Scan for the cell matching the given text and deliver its [x, y] coordinate at center. 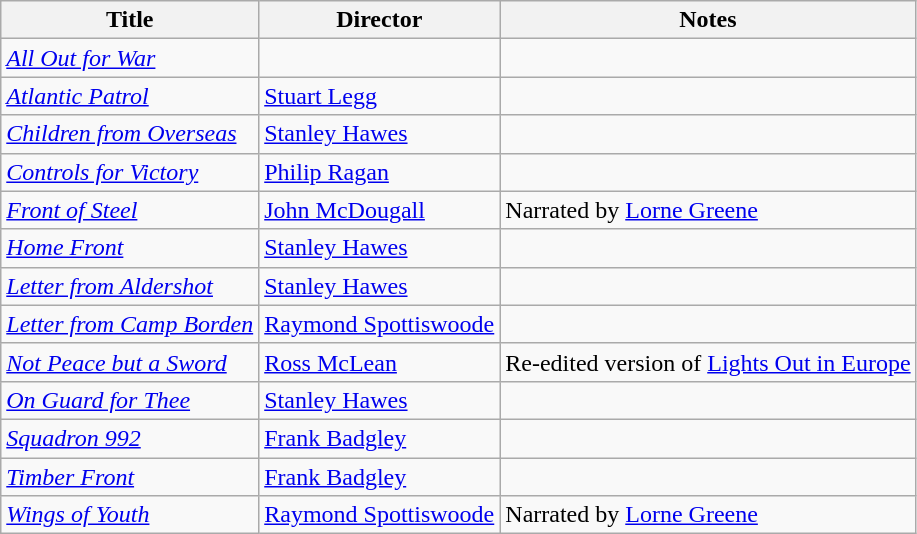
Letter from Aldershot [130, 286]
Re-edited version of Lights Out in Europe [708, 362]
Title [130, 20]
Home Front [130, 248]
Not Peace but a Sword [130, 362]
Wings of Youth [130, 515]
Squadron 992 [130, 438]
Controls for Victory [130, 172]
Letter from Camp Borden [130, 324]
On Guard for Thee [130, 400]
All Out for War [130, 58]
Atlantic Patrol [130, 96]
Stuart Legg [380, 96]
Philip Ragan [380, 172]
Children from Overseas [130, 134]
Front of Steel [130, 210]
Notes [708, 20]
John McDougall [380, 210]
Director [380, 20]
Ross McLean [380, 362]
Timber Front [130, 477]
